Return the (X, Y) coordinate for the center point of the cell that contains the specified text.  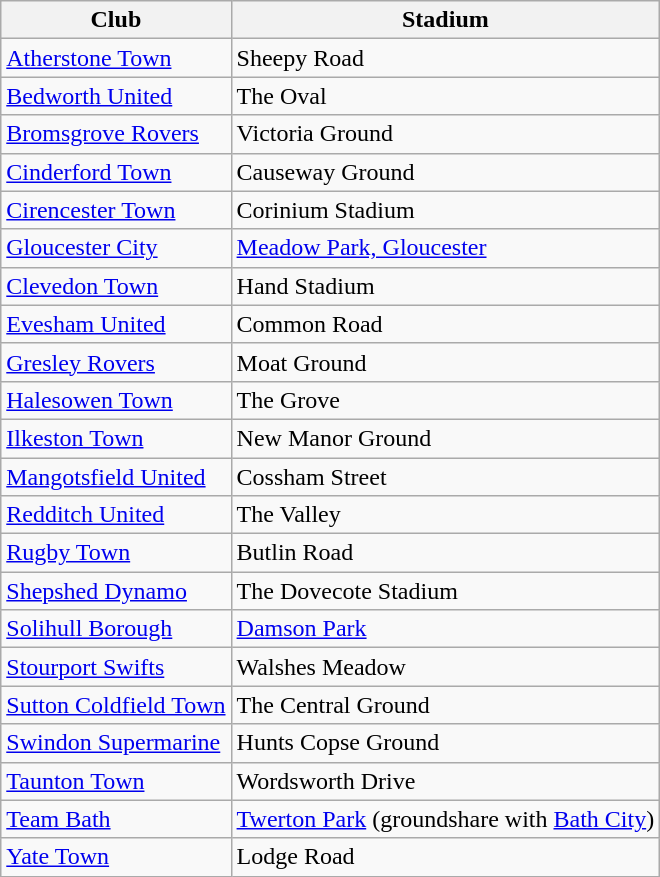
Yate Town (116, 857)
Cinderford Town (116, 172)
Butlin Road (446, 553)
Damson Park (446, 629)
Cirencester Town (116, 210)
Mangotsfield United (116, 477)
Twerton Park (groundshare with Bath City) (446, 819)
Moat Ground (446, 362)
Atherstone Town (116, 58)
Stadium (446, 20)
Clevedon Town (116, 286)
Meadow Park, Gloucester (446, 248)
Redditch United (116, 515)
Evesham United (116, 324)
Causeway Ground (446, 172)
Bromsgrove Rovers (116, 134)
Corinium Stadium (446, 210)
Ilkeston Town (116, 438)
Club (116, 20)
Taunton Town (116, 781)
Rugby Town (116, 553)
Wordsworth Drive (446, 781)
Lodge Road (446, 857)
Walshes Meadow (446, 667)
Swindon Supermarine (116, 743)
Hunts Copse Ground (446, 743)
The Dovecote Stadium (446, 591)
The Central Ground (446, 705)
Gresley Rovers (116, 362)
Common Road (446, 324)
Gloucester City (116, 248)
Sheepy Road (446, 58)
Victoria Ground (446, 134)
Halesowen Town (116, 400)
Team Bath (116, 819)
Sutton Coldfield Town (116, 705)
The Valley (446, 515)
Cossham Street (446, 477)
Stourport Swifts (116, 667)
Bedworth United (116, 96)
New Manor Ground (446, 438)
The Grove (446, 400)
The Oval (446, 96)
Solihull Borough (116, 629)
Hand Stadium (446, 286)
Shepshed Dynamo (116, 591)
